Pinpoint the cell where the given text exists, returning its (X, Y) midpoint coordinate. 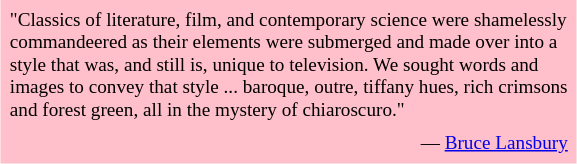
— Bruce Lansbury (288, 143)
